Provide the [x, y] coordinate of the cell's center where the given text is located.  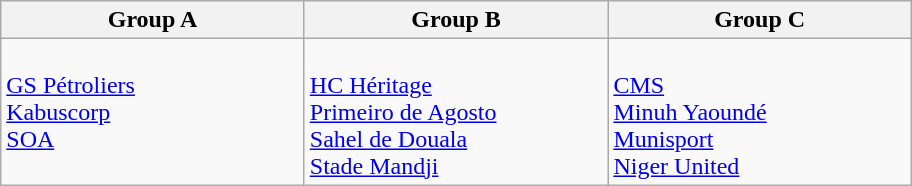
Group A [153, 20]
HC Héritage Primeiro de Agosto Sahel de Douala Stade Mandji [456, 112]
Group C [760, 20]
GS Pétroliers Kabuscorp SOA [153, 112]
CMS Minuh Yaoundé Munisport Niger United [760, 112]
Group B [456, 20]
